Extract the (x, y) coordinate from the center of the cell holding the provided text.  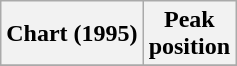
Peakposition (189, 34)
Chart (1995) (72, 34)
